Identify which cell holds the provided text, then report its (X, Y) central coordinate. 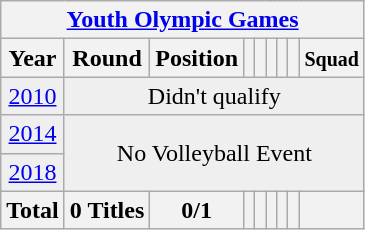
0/1 (197, 210)
Round (107, 58)
0 Titles (107, 210)
2018 (33, 172)
Didn't qualify (214, 96)
2010 (33, 96)
Youth Olympic Games (183, 20)
Position (197, 58)
No Volleyball Event (214, 153)
Total (33, 210)
Squad (332, 58)
2014 (33, 134)
Year (33, 58)
